Provide the (x, y) coordinate of the cell's center where the given text is located.  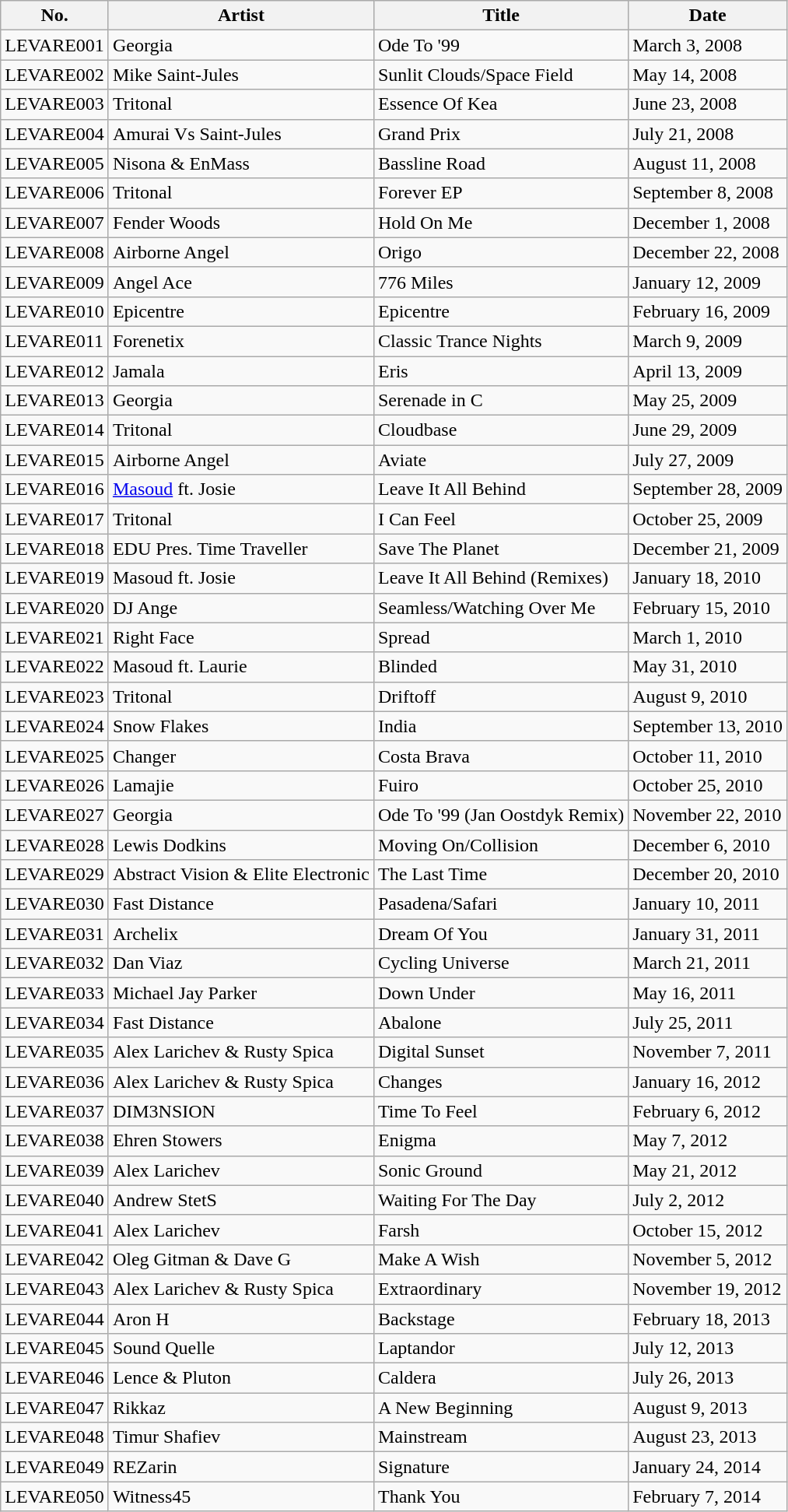
LEVARE015 (54, 460)
LEVARE020 (54, 608)
Moving On/Collision (501, 844)
LEVARE004 (54, 134)
Nisona & EnMass (241, 163)
LEVARE035 (54, 1052)
Dan Viaz (241, 963)
LEVARE010 (54, 311)
LEVARE009 (54, 282)
January 12, 2009 (708, 282)
January 18, 2010 (708, 578)
LEVARE028 (54, 844)
Caldera (501, 1378)
LEVARE048 (54, 1437)
Bassline Road (501, 163)
May 16, 2011 (708, 993)
Sunlit Clouds/Space Field (501, 75)
LEVARE022 (54, 667)
Oleg Gitman & Dave G (241, 1259)
Abstract Vision & Elite Electronic (241, 875)
July 25, 2011 (708, 1023)
Farsh (501, 1230)
Changes (501, 1082)
A New Beginning (501, 1408)
LEVARE005 (54, 163)
776 Miles (501, 282)
December 21, 2009 (708, 549)
December 1, 2008 (708, 223)
LEVARE002 (54, 75)
January 31, 2011 (708, 934)
LEVARE042 (54, 1259)
Changer (241, 756)
LEVARE045 (54, 1349)
LEVARE025 (54, 756)
Ehren Stowers (241, 1141)
June 29, 2009 (708, 430)
November 7, 2011 (708, 1052)
LEVARE011 (54, 341)
LEVARE049 (54, 1467)
October 25, 2010 (708, 785)
Classic Trance Nights (501, 341)
October 15, 2012 (708, 1230)
March 3, 2008 (708, 45)
February 6, 2012 (708, 1111)
July 12, 2013 (708, 1349)
Blinded (501, 667)
Michael Jay Parker (241, 993)
Timur Shafiev (241, 1437)
Driftoff (501, 696)
Date (708, 16)
LEVARE016 (54, 489)
Angel Ace (241, 282)
LEVARE007 (54, 223)
November 19, 2012 (708, 1289)
Dream Of You (501, 934)
Masoud ft. Laurie (241, 667)
LEVARE014 (54, 430)
Essence Of Kea (501, 104)
Leave It All Behind (501, 489)
Cycling Universe (501, 963)
REZarin (241, 1467)
Archelix (241, 934)
July 21, 2008 (708, 134)
Leave It All Behind (Remixes) (501, 578)
Mike Saint-Jules (241, 75)
Abalone (501, 1023)
November 5, 2012 (708, 1259)
Thank You (501, 1496)
October 11, 2010 (708, 756)
EDU Pres. Time Traveller (241, 549)
LEVARE050 (54, 1496)
LEVARE047 (54, 1408)
LEVARE018 (54, 549)
LEVARE026 (54, 785)
Save The Planet (501, 549)
Artist (241, 16)
July 2, 2012 (708, 1200)
LEVARE023 (54, 696)
Origo (501, 252)
Backstage (501, 1319)
LEVARE046 (54, 1378)
Ode To '99 (501, 45)
India (501, 726)
June 23, 2008 (708, 104)
Serenade in C (501, 401)
September 8, 2008 (708, 193)
July 26, 2013 (708, 1378)
Amurai Vs Saint-Jules (241, 134)
April 13, 2009 (708, 371)
LEVARE034 (54, 1023)
Right Face (241, 637)
March 21, 2011 (708, 963)
The Last Time (501, 875)
Jamala (241, 371)
LEVARE038 (54, 1141)
Ode To '99 (Jan Oostdyk Remix) (501, 815)
December 22, 2008 (708, 252)
March 9, 2009 (708, 341)
LEVARE027 (54, 815)
October 25, 2009 (708, 519)
LEVARE033 (54, 993)
LEVARE029 (54, 875)
Spread (501, 637)
November 22, 2010 (708, 815)
January 16, 2012 (708, 1082)
Laptandor (501, 1349)
September 28, 2009 (708, 489)
Forenetix (241, 341)
Mainstream (501, 1437)
August 23, 2013 (708, 1437)
LEVARE037 (54, 1111)
Snow Flakes (241, 726)
January 24, 2014 (708, 1467)
Title (501, 16)
Extraordinary (501, 1289)
LEVARE039 (54, 1170)
DIM3NSION (241, 1111)
Enigma (501, 1141)
Rikkaz (241, 1408)
LEVARE030 (54, 904)
LEVARE024 (54, 726)
Fender Woods (241, 223)
Seamless/Watching Over Me (501, 608)
May 25, 2009 (708, 401)
March 1, 2010 (708, 637)
LEVARE012 (54, 371)
Pasadena/Safari (501, 904)
December 20, 2010 (708, 875)
Lence & Pluton (241, 1378)
Digital Sunset (501, 1052)
Aviate (501, 460)
LEVARE013 (54, 401)
Time To Feel (501, 1111)
Lamajie (241, 785)
February 18, 2013 (708, 1319)
LEVARE021 (54, 637)
December 6, 2010 (708, 844)
I Can Feel (501, 519)
May 7, 2012 (708, 1141)
Waiting For The Day (501, 1200)
LEVARE006 (54, 193)
Andrew StetS (241, 1200)
February 15, 2010 (708, 608)
August 11, 2008 (708, 163)
Eris (501, 371)
Hold On Me (501, 223)
LEVARE032 (54, 963)
August 9, 2010 (708, 696)
July 27, 2009 (708, 460)
Forever EP (501, 193)
LEVARE036 (54, 1082)
No. (54, 16)
Cloudbase (501, 430)
February 16, 2009 (708, 311)
Sonic Ground (501, 1170)
August 9, 2013 (708, 1408)
Witness45 (241, 1496)
September 13, 2010 (708, 726)
Costa Brava (501, 756)
February 7, 2014 (708, 1496)
LEVARE008 (54, 252)
Grand Prix (501, 134)
Sound Quelle (241, 1349)
DJ Ange (241, 608)
LEVARE043 (54, 1289)
LEVARE031 (54, 934)
LEVARE044 (54, 1319)
LEVARE017 (54, 519)
May 31, 2010 (708, 667)
Aron H (241, 1319)
LEVARE041 (54, 1230)
Down Under (501, 993)
January 10, 2011 (708, 904)
Make A Wish (501, 1259)
May 14, 2008 (708, 75)
May 21, 2012 (708, 1170)
Fuiro (501, 785)
Lewis Dodkins (241, 844)
Signature (501, 1467)
LEVARE019 (54, 578)
LEVARE003 (54, 104)
LEVARE001 (54, 45)
LEVARE040 (54, 1200)
